Return the [X, Y] coordinate for the center point of the cell that contains the specified text.  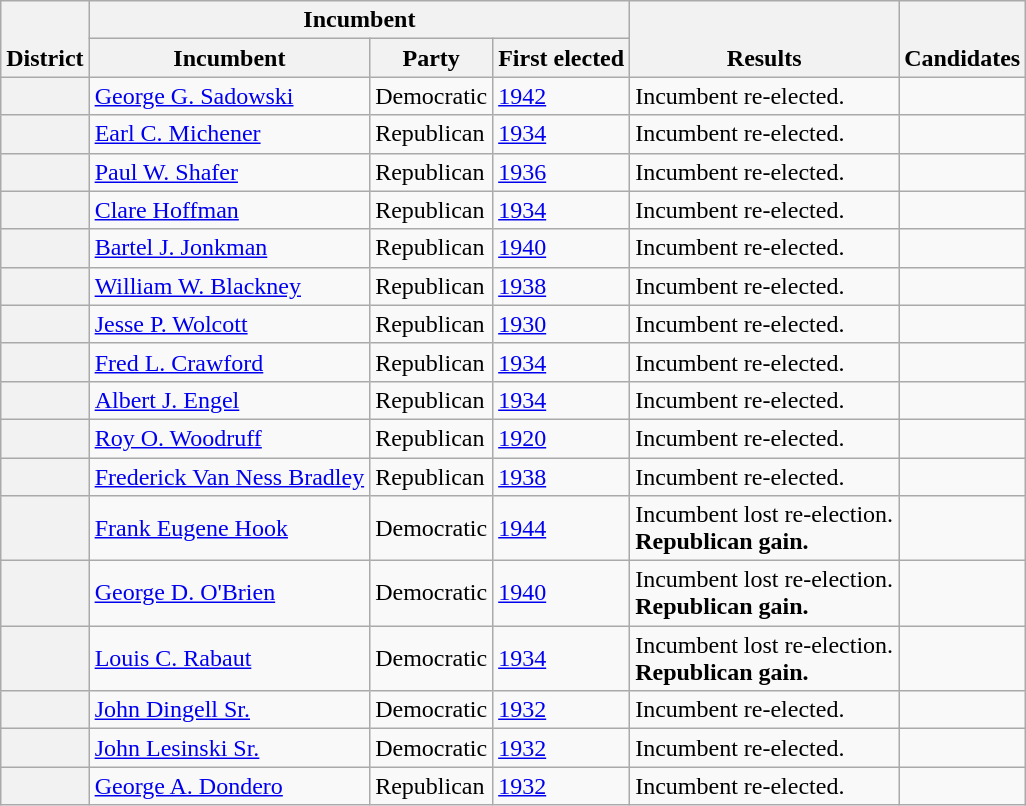
Jesse P. Wolcott [230, 324]
Frank Eugene Hook [230, 528]
Louis C. Rabaut [230, 658]
1942 [562, 96]
Fred L. Crawford [230, 362]
Frederick Van Ness Bradley [230, 477]
Clare Hoffman [230, 210]
Candidates [962, 39]
1920 [562, 438]
1930 [562, 324]
First elected [562, 58]
George G. Sadowski [230, 96]
George D. O'Brien [230, 594]
George A. Dondero [230, 786]
1936 [562, 172]
Albert J. Engel [230, 400]
John Dingell Sr. [230, 710]
Paul W. Shafer [230, 172]
Bartel J. Jonkman [230, 248]
John Lesinski Sr. [230, 748]
William W. Blackney [230, 286]
Earl C. Michener [230, 134]
Roy O. Woodruff [230, 438]
1944 [562, 528]
Party [432, 58]
Results [764, 39]
District [45, 39]
